Locate the cell with the specified text and output its [x, y] center coordinate. 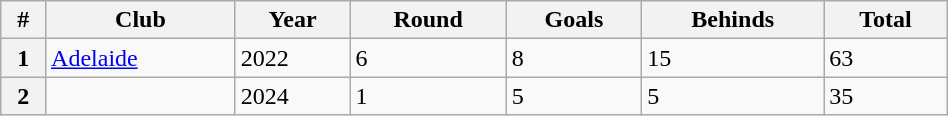
Round [428, 20]
35 [886, 96]
Adelaide [141, 58]
2024 [292, 96]
Behinds [733, 20]
8 [574, 58]
63 [886, 58]
# [24, 20]
2 [24, 96]
6 [428, 58]
Goals [574, 20]
Year [292, 20]
Club [141, 20]
15 [733, 58]
Total [886, 20]
2022 [292, 58]
